Identify which cell holds the provided text, then report its (X, Y) central coordinate. 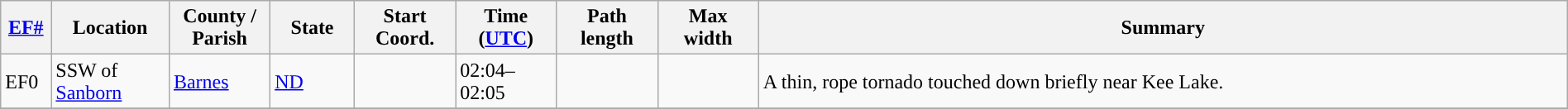
County / Parish (219, 28)
Max width (708, 28)
Path length (607, 28)
ND (313, 81)
State (313, 28)
Location (111, 28)
SSW of Sanborn (111, 81)
A thin, rope tornado touched down briefly near Kee Lake. (1163, 81)
Start Coord. (404, 28)
EF0 (26, 81)
02:04–02:05 (506, 81)
Time (UTC) (506, 28)
Summary (1163, 28)
Barnes (219, 81)
EF# (26, 28)
